Determine the [X, Y] coordinate at the center of the cell enclosing the given text.  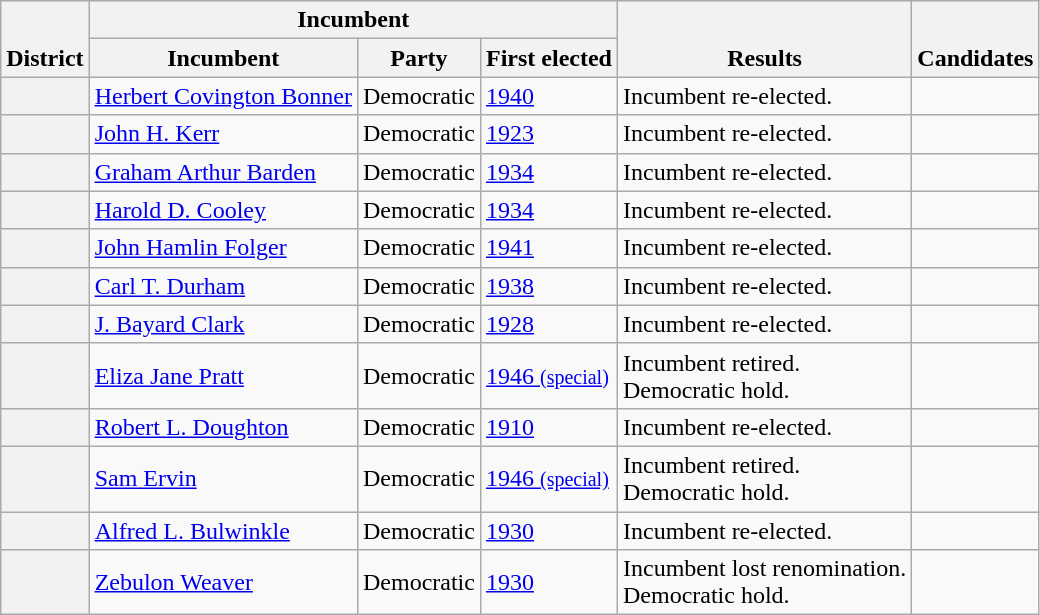
Incumbent lost renomination.Democratic hold. [764, 582]
John Hamlin Folger [223, 248]
1923 [548, 134]
Party [418, 58]
Results [764, 39]
J. Bayard Clark [223, 324]
Herbert Covington Bonner [223, 96]
John H. Kerr [223, 134]
1941 [548, 248]
1910 [548, 427]
Carl T. Durham [223, 286]
Candidates [976, 39]
1928 [548, 324]
Eliza Jane Pratt [223, 376]
Graham Arthur Barden [223, 172]
1940 [548, 96]
First elected [548, 58]
1938 [548, 286]
Robert L. Doughton [223, 427]
Harold D. Cooley [223, 210]
District [45, 39]
Zebulon Weaver [223, 582]
Sam Ervin [223, 478]
Alfred L. Bulwinkle [223, 531]
